Identify which cell holds the provided text, then report its (x, y) central coordinate. 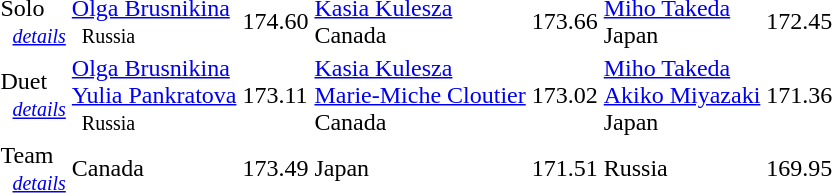
Miho TakedaAkiko Miyazaki Japan (682, 95)
173.02 (564, 95)
Kasia KuleszaMarie-Miche Cloutier Canada (420, 95)
173.11 (276, 95)
Olga Brusnikina Yulia Pankratova Russia (154, 95)
